Provide the [X, Y] coordinate of the cell's center where the given text is located.  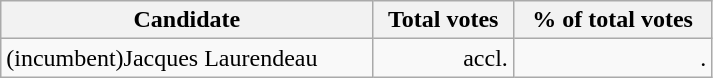
accl. [443, 58]
% of total votes [612, 20]
Total votes [443, 20]
Candidate [187, 20]
. [612, 58]
(incumbent)Jacques Laurendeau [187, 58]
